Locate the cell with the specified text and output its [x, y] center coordinate. 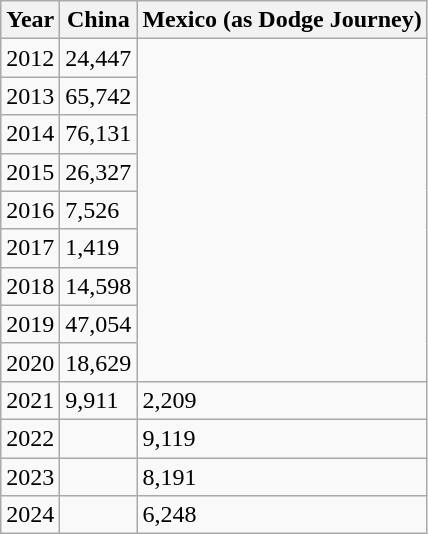
65,742 [98, 96]
24,447 [98, 58]
47,054 [98, 324]
2019 [30, 324]
2024 [30, 515]
6,248 [282, 515]
18,629 [98, 362]
76,131 [98, 134]
2016 [30, 210]
2023 [30, 477]
Mexico (as Dodge Journey) [282, 20]
9,119 [282, 438]
7,526 [98, 210]
2012 [30, 58]
1,419 [98, 248]
2022 [30, 438]
2018 [30, 286]
9,911 [98, 400]
2020 [30, 362]
14,598 [98, 286]
2021 [30, 400]
China [98, 20]
Year [30, 20]
2014 [30, 134]
2013 [30, 96]
2,209 [282, 400]
26,327 [98, 172]
2015 [30, 172]
2017 [30, 248]
8,191 [282, 477]
